Search for the cell housing the specified text and yield its [x, y] center coordinate. 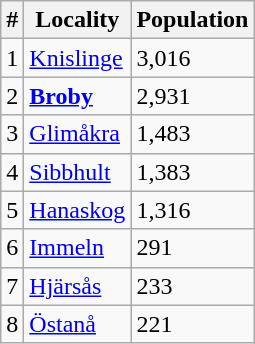
7 [12, 286]
Immeln [78, 248]
1,483 [192, 134]
Hjärsås [78, 286]
3,016 [192, 58]
8 [12, 324]
Population [192, 20]
Knislinge [78, 58]
Glimåkra [78, 134]
Östanå [78, 324]
3 [12, 134]
Broby [78, 96]
Hanaskog [78, 210]
4 [12, 172]
Sibbhult [78, 172]
1,383 [192, 172]
2,931 [192, 96]
Locality [78, 20]
2 [12, 96]
291 [192, 248]
221 [192, 324]
# [12, 20]
1,316 [192, 210]
1 [12, 58]
233 [192, 286]
5 [12, 210]
6 [12, 248]
